Output the (x, y) coordinate of the center of the cell containing the given text.  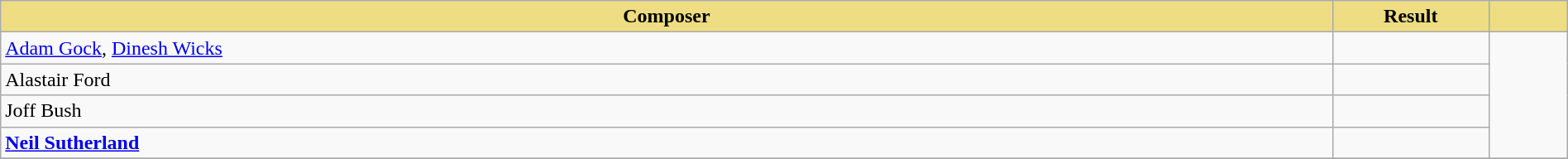
Neil Sutherland (667, 142)
Result (1411, 17)
Alastair Ford (667, 79)
Adam Gock, Dinesh Wicks (667, 48)
Joff Bush (667, 111)
Composer (667, 17)
